Return (x, y) of the center of cell containing provided text 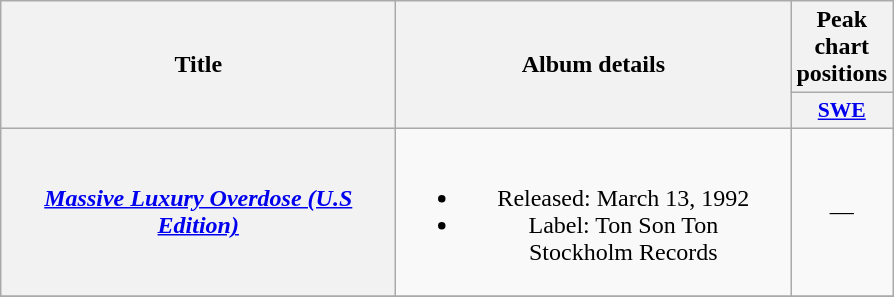
SWE (842, 111)
— (842, 212)
Title (198, 65)
Released: March 13, 1992Label: Ton Son TonStockholm Records (594, 212)
Peak chart positions (842, 47)
Massive Luxury Overdose (U.S Edition) (198, 212)
Album details (594, 65)
